Find where the given text appears and provide that cell's center as (X, Y) coordinate. 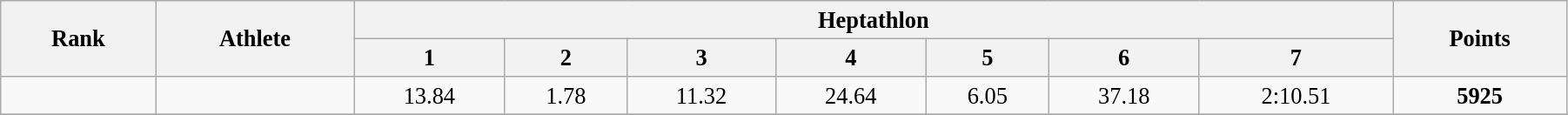
3 (701, 57)
1.78 (566, 95)
6 (1124, 57)
37.18 (1124, 95)
1 (430, 57)
Points (1480, 38)
Heptathlon (874, 19)
2:10.51 (1297, 95)
Rank (78, 38)
2 (566, 57)
5925 (1480, 95)
5 (987, 57)
Athlete (255, 38)
7 (1297, 57)
6.05 (987, 95)
11.32 (701, 95)
4 (851, 57)
24.64 (851, 95)
13.84 (430, 95)
